Determine the (x, y) coordinate at the center of the cell enclosing the given text.  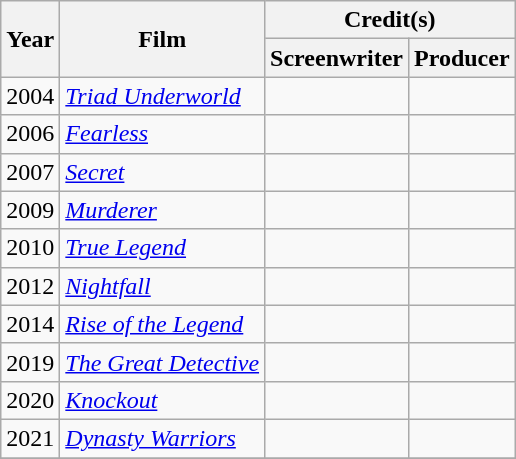
The Great Detective (162, 362)
2020 (30, 400)
2012 (30, 286)
2009 (30, 210)
Secret (162, 172)
2014 (30, 324)
Credit(s) (390, 20)
2007 (30, 172)
Triad Underworld (162, 96)
2019 (30, 362)
2004 (30, 96)
Murderer (162, 210)
Rise of the Legend (162, 324)
Dynasty Warriors (162, 438)
Fearless (162, 134)
Year (30, 39)
2021 (30, 438)
Film (162, 39)
Producer (462, 58)
Knockout (162, 400)
True Legend (162, 248)
2010 (30, 248)
2006 (30, 134)
Nightfall (162, 286)
Screenwriter (337, 58)
